Pinpoint the cell where the given text exists, returning its (X, Y) midpoint coordinate. 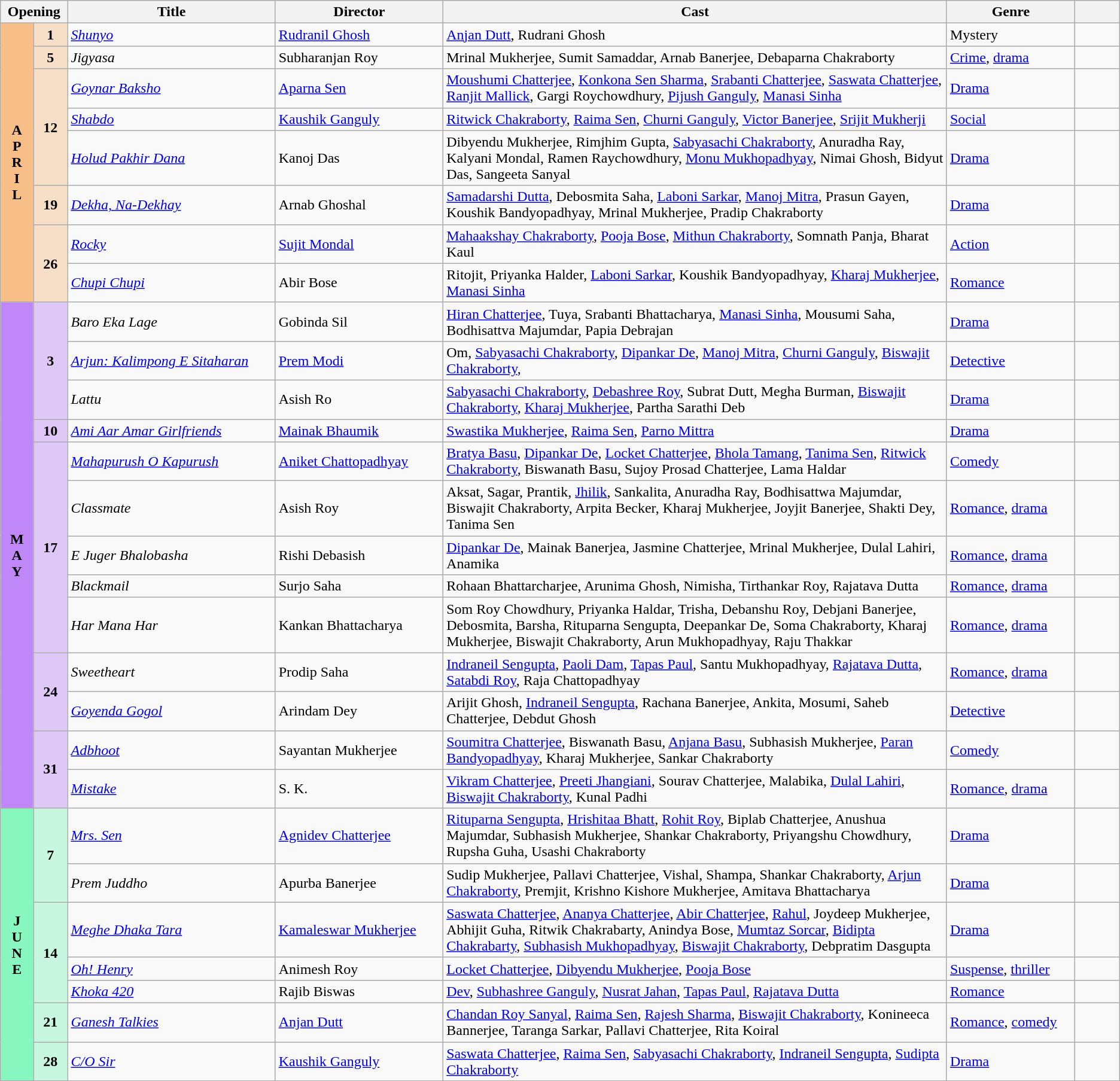
17 (50, 547)
5 (50, 57)
Vikram Chatterjee, Preeti Jhangiani, Sourav Chatterjee, Malabika, Dulal Lahiri, Biswajit Chakraborty, Kunal Padhi (695, 788)
3 (50, 360)
Mahapurush O Kapurush (171, 462)
14 (50, 952)
S. K. (359, 788)
Chupi Chupi (171, 282)
Action (1011, 244)
Mistake (171, 788)
12 (50, 127)
21 (50, 1022)
1 (50, 35)
Arjun: Kalimpong E Sitaharan (171, 360)
Mystery (1011, 35)
APRIL (17, 163)
Sabyasachi Chakraborty, Debashree Roy, Subrat Dutt, Megha Burman, Biswajit Chakraborty, Kharaj Mukherjee, Partha Sarathi Deb (695, 400)
Asish Roy (359, 508)
Goynar Baksho (171, 89)
Rohaan Bhattarcharjee, Arunima Ghosh, Nimisha, Tirthankar Roy, Rajatava Dutta (695, 586)
Ritwick Chakraborty, Raima Sen, Churni Ganguly, Victor Banerjee, Srijit Mukherji (695, 119)
Ritojit, Priyanka Halder, Laboni Sarkar, Koushik Bandyopadhyay, Kharaj Mukherjee, Manasi Sinha (695, 282)
Title (171, 12)
Goyenda Gogol (171, 711)
Anjan Dutt (359, 1022)
Classmate (171, 508)
Social (1011, 119)
Agnidev Chatterjee (359, 836)
Meghe Dhaka Tara (171, 930)
Sayantan Mukherjee (359, 750)
Aniket Chattopadhyay (359, 462)
Prem Juddho (171, 883)
Suspense, thriller (1011, 969)
Mrs. Sen (171, 836)
Holud Pakhir Dana (171, 158)
Chandan Roy Sanyal, Raima Sen, Rajesh Sharma, Biswajit Chakraborty, Konineeca Bannerjee, Taranga Sarkar, Pallavi Chatterjee, Rita Koiral (695, 1022)
Abir Bose (359, 282)
Khoka 420 (171, 991)
26 (50, 263)
7 (50, 855)
Mahaakshay Chakraborty, Pooja Bose, Mithun Chakraborty, Somnath Panja, Bharat Kaul (695, 244)
JUNE (17, 944)
19 (50, 205)
Saswata Chatterjee, Raima Sen, Sabyasachi Chakraborty, Indraneil Sengupta, Sudipta Chakraborty (695, 1061)
31 (50, 769)
Kanoj Das (359, 158)
Shabdo (171, 119)
Indraneil Sengupta, Paoli Dam, Tapas Paul, Santu Mukhopadhyay, Rajatava Dutta, Satabdi Roy, Raja Chattopadhyay (695, 672)
Cast (695, 12)
Arijit Ghosh, Indraneil Sengupta, Rachana Banerjee, Ankita, Mosumi, Saheb Chatterjee, Debdut Ghosh (695, 711)
Romance, comedy (1011, 1022)
Swastika Mukherjee, Raima Sen, Parno Mittra (695, 430)
10 (50, 430)
Surjo Saha (359, 586)
Lattu (171, 400)
Jigyasa (171, 57)
Rishi Debasish (359, 555)
Dipankar De, Mainak Banerjea, Jasmine Chatterjee, Mrinal Mukherjee, Dulal Lahiri, Anamika (695, 555)
Opening (34, 12)
Arindam Dey (359, 711)
Anjan Dutt, Rudrani Ghosh (695, 35)
Subharanjan Roy (359, 57)
Animesh Roy (359, 969)
Blackmail (171, 586)
Shunyo (171, 35)
Sujit Mondal (359, 244)
Crime, drama (1011, 57)
Genre (1011, 12)
Sweetheart (171, 672)
Arnab Ghoshal (359, 205)
Kankan Bhattacharya (359, 625)
Baro Eka Lage (171, 322)
MAY (17, 555)
Adbhoot (171, 750)
Moushumi Chatterjee, Konkona Sen Sharma, Srabanti Chatterjee, Saswata Chatterjee, Ranjit Mallick, Gargi Roychowdhury, Pijush Ganguly, Manasi Sinha (695, 89)
Locket Chatterjee, Dibyendu Mukherjee, Pooja Bose (695, 969)
Dekha, Na-Dekhay (171, 205)
E Juger Bhalobasha (171, 555)
Hiran Chatterjee, Tuya, Srabanti Bhattacharya, Manasi Sinha, Mousumi Saha, Bodhisattva Majumdar, Papia Debrajan (695, 322)
Har Mana Har (171, 625)
Ganesh Talkies (171, 1022)
Mainak Bhaumik (359, 430)
Bratya Basu, Dipankar De, Locket Chatterjee, Bhola Tamang, Tanima Sen, Ritwick Chakraborty, Biswanath Basu, Sujoy Prosad Chatterjee, Lama Haldar (695, 462)
Oh! Henry (171, 969)
Kamaleswar Mukherjee (359, 930)
Dev, Subhashree Ganguly, Nusrat Jahan, Tapas Paul, Rajatava Dutta (695, 991)
Director (359, 12)
Apurba Banerjee (359, 883)
Soumitra Chatterjee, Biswanath Basu, Anjana Basu, Subhasish Mukherjee, Paran Bandyopadhyay, Kharaj Mukherjee, Sankar Chakraborty (695, 750)
Mrinal Mukherjee, Sumit Samaddar, Arnab Banerjee, Debaparna Chakraborty (695, 57)
Prem Modi (359, 360)
Samadarshi Dutta, Debosmita Saha, Laboni Sarkar, Manoj Mitra, Prasun Gayen, Koushik Bandyopadhyay, Mrinal Mukherjee, Pradip Chakraborty (695, 205)
C/O Sir (171, 1061)
Rajib Biswas (359, 991)
Rudranil Ghosh (359, 35)
Aparna Sen (359, 89)
Rocky (171, 244)
Ami Aar Amar Girlfriends (171, 430)
28 (50, 1061)
Om, Sabyasachi Chakraborty, Dipankar De, Manoj Mitra, Churni Ganguly, Biswajit Chakraborty, (695, 360)
Sudip Mukherjee, Pallavi Chatterjee, Vishal, Shampa, Shankar Chakraborty, Arjun Chakraborty, Premjit, Krishno Kishore Mukherjee, Amitava Bhattacharya (695, 883)
Asish Ro (359, 400)
24 (50, 692)
Prodip Saha (359, 672)
Gobinda Sil (359, 322)
